Locate the cell with the specified text and output its (X, Y) center coordinate. 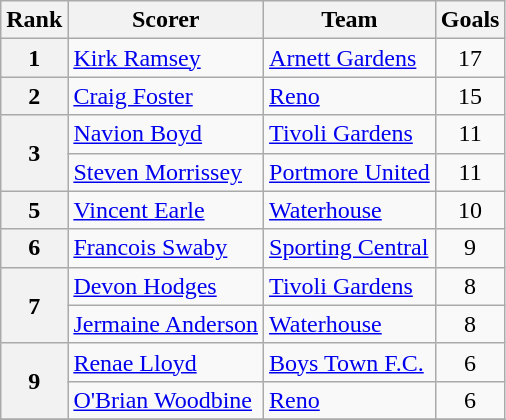
Renae Lloyd (166, 362)
Steven Morrissey (166, 172)
Portmore United (350, 172)
7 (34, 305)
Francois Swaby (166, 248)
15 (470, 96)
O'Brian Woodbine (166, 400)
Scorer (166, 20)
3 (34, 153)
Team (350, 20)
Sporting Central (350, 248)
Devon Hodges (166, 286)
10 (470, 210)
Goals (470, 20)
Vincent Earle (166, 210)
Arnett Gardens (350, 58)
1 (34, 58)
2 (34, 96)
17 (470, 58)
Rank (34, 20)
Boys Town F.C. (350, 362)
5 (34, 210)
Navion Boyd (166, 134)
Craig Foster (166, 96)
Kirk Ramsey (166, 58)
Jermaine Anderson (166, 324)
